From the cell containing the given text, extract its center point as (X, Y) coordinate. 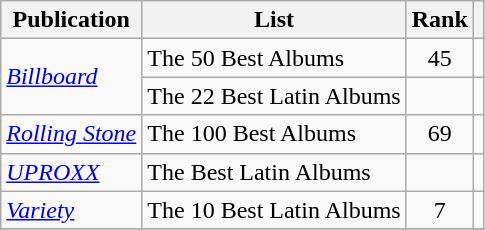
7 (440, 210)
List (274, 20)
The 22 Best Latin Albums (274, 96)
The Best Latin Albums (274, 172)
Variety (72, 210)
The 50 Best Albums (274, 58)
UPROXX (72, 172)
The 10 Best Latin Albums (274, 210)
Billboard (72, 77)
69 (440, 134)
Publication (72, 20)
The 100 Best Albums (274, 134)
Rank (440, 20)
Rolling Stone (72, 134)
45 (440, 58)
